Output the [x, y] coordinate of the center of the cell containing the given text.  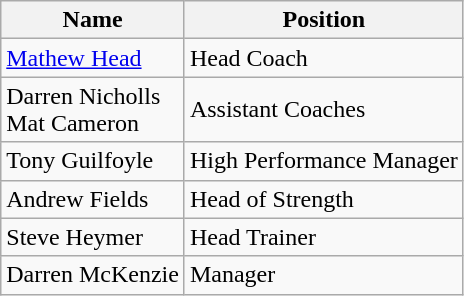
High Performance Manager [324, 161]
Andrew Fields [93, 199]
Head of Strength [324, 199]
Position [324, 20]
Assistant Coaches [324, 110]
Steve Heymer [93, 237]
Head Coach [324, 58]
Darren NichollsMat Cameron [93, 110]
Mathew Head [93, 58]
Name [93, 20]
Tony Guilfoyle [93, 161]
Darren McKenzie [93, 275]
Manager [324, 275]
Head Trainer [324, 237]
